Search for the cell housing the specified text and yield its [X, Y] center coordinate. 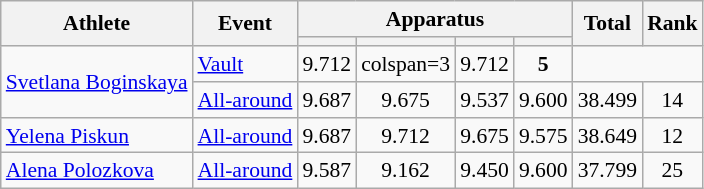
38.649 [608, 136]
25 [672, 171]
12 [672, 136]
Total [608, 24]
9.587 [326, 171]
37.799 [608, 171]
5 [544, 64]
Alena Polozkova [97, 171]
9.450 [484, 171]
Athlete [97, 24]
9.537 [484, 100]
Vault [246, 64]
Svetlana Boginskaya [97, 82]
38.499 [608, 100]
Rank [672, 24]
Apparatus [434, 19]
9.575 [544, 136]
9.162 [406, 171]
colspan=3 [406, 64]
Event [246, 24]
Yelena Piskun [97, 136]
14 [672, 100]
